Scan for the cell matching the given text and deliver its [X, Y] coordinate at center. 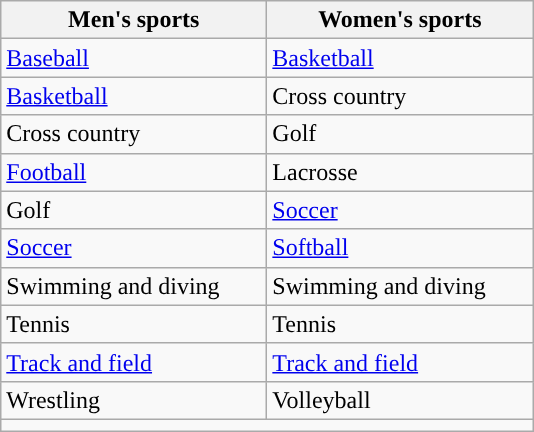
Football [134, 172]
Volleyball [400, 400]
Softball [400, 248]
Women's sports [400, 20]
Baseball [134, 58]
Lacrosse [400, 172]
Wrestling [134, 400]
Men's sports [134, 20]
